From the cell containing the given text, extract its center point as [X, Y] coordinate. 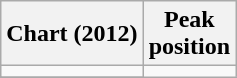
Chart (2012) [72, 34]
Peakposition [189, 34]
